Return [X, Y] of the center of cell containing provided text 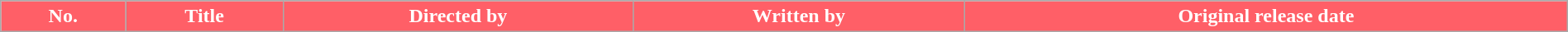
Title [205, 16]
Original release date [1267, 16]
Written by [799, 16]
Directed by [458, 16]
No. [63, 16]
